For the text-containing cell, return its midpoint in (X, Y) coordinate format. 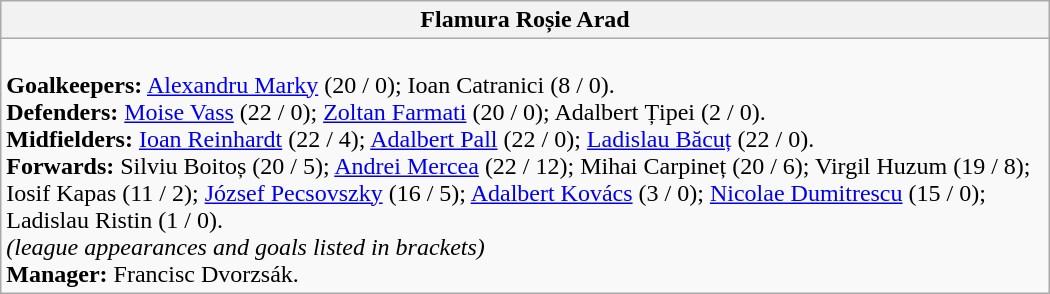
Flamura Roșie Arad (525, 20)
